Pinpoint the cell where the given text exists, returning its (X, Y) midpoint coordinate. 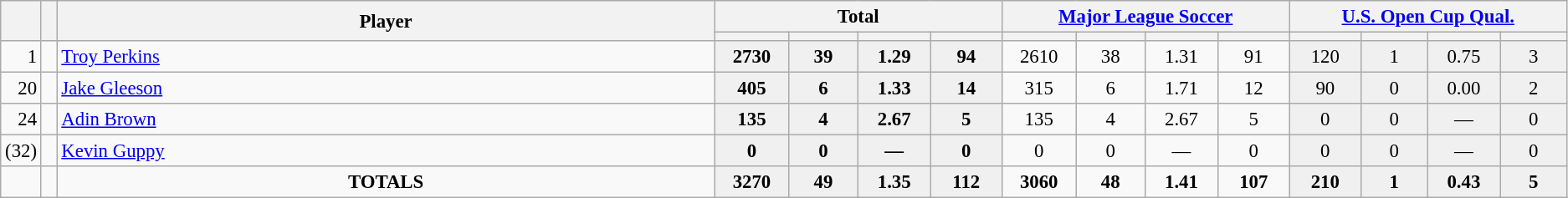
0.75 (1464, 57)
405 (751, 89)
0.00 (1464, 89)
120 (1325, 57)
Jake Gleeson (386, 89)
Kevin Guppy (386, 151)
12 (1253, 89)
Player (386, 21)
Total (858, 17)
3 (1534, 57)
1.71 (1181, 89)
(32) (22, 151)
14 (966, 89)
1.33 (894, 89)
94 (966, 57)
39 (823, 57)
U.S. Open Cup Qual. (1427, 17)
24 (22, 119)
38 (1110, 57)
2730 (751, 57)
90 (1325, 89)
20 (22, 89)
Major League Soccer (1145, 17)
315 (1039, 89)
2 (1534, 89)
91 (1253, 57)
2610 (1039, 57)
Troy Perkins (386, 57)
Adin Brown (386, 119)
1.29 (894, 57)
1.31 (1181, 57)
